Identify which cell holds the provided text, then report its [x, y] central coordinate. 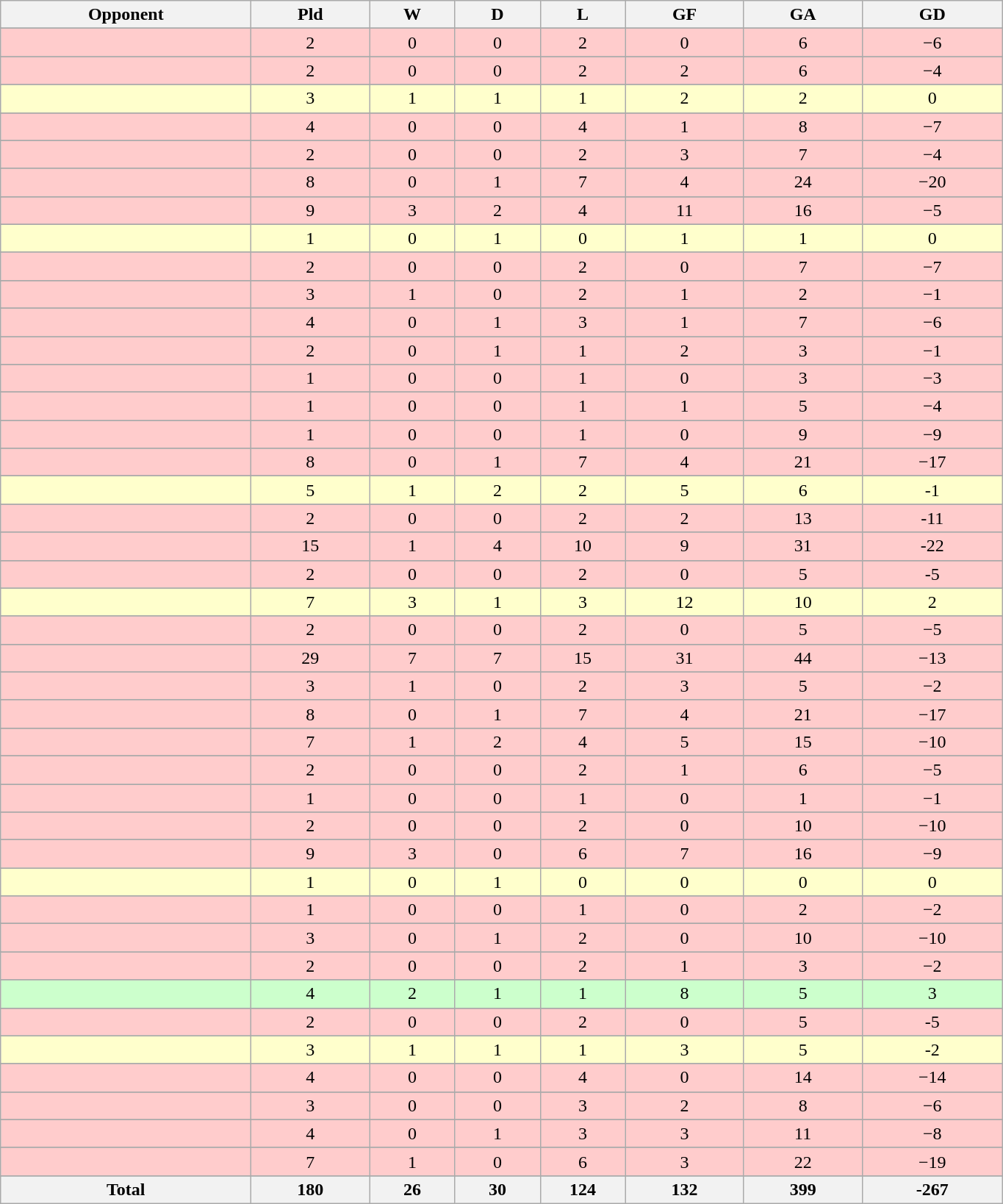
Total [126, 1189]
14 [802, 1078]
−3 [932, 379]
-1 [932, 490]
29 [310, 658]
Pld [310, 15]
13 [802, 518]
−19 [932, 1161]
399 [802, 1189]
−13 [932, 658]
−14 [932, 1078]
124 [583, 1189]
-11 [932, 518]
22 [802, 1161]
W [412, 15]
24 [802, 182]
GF [685, 15]
30 [497, 1189]
Opponent [126, 15]
GA [802, 15]
GD [932, 15]
D [497, 15]
-2 [932, 1050]
132 [685, 1189]
−20 [932, 182]
180 [310, 1189]
44 [802, 658]
-22 [932, 546]
-267 [932, 1189]
L [583, 15]
26 [412, 1189]
−8 [932, 1133]
12 [685, 602]
